Scan for the cell matching the given text and deliver its [X, Y] coordinate at center. 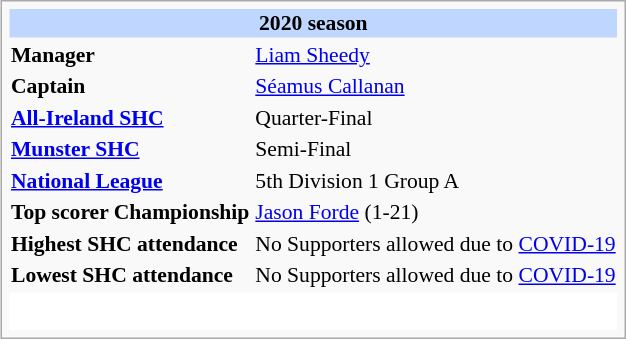
Highest SHC attendance [130, 243]
Captain [130, 86]
Jason Forde (1-21) [436, 212]
Séamus Callanan [436, 86]
All-Ireland SHC [130, 117]
Semi-Final [436, 149]
Lowest SHC attendance [130, 275]
Munster SHC [130, 149]
Top scorer Championship [130, 212]
Liam Sheedy [436, 54]
National League [130, 180]
2020 season [314, 23]
5th Division 1 Group A [436, 180]
Quarter-Final [436, 117]
Manager [130, 54]
